Determine the (x, y) coordinate at the center of the cell enclosing the given text.  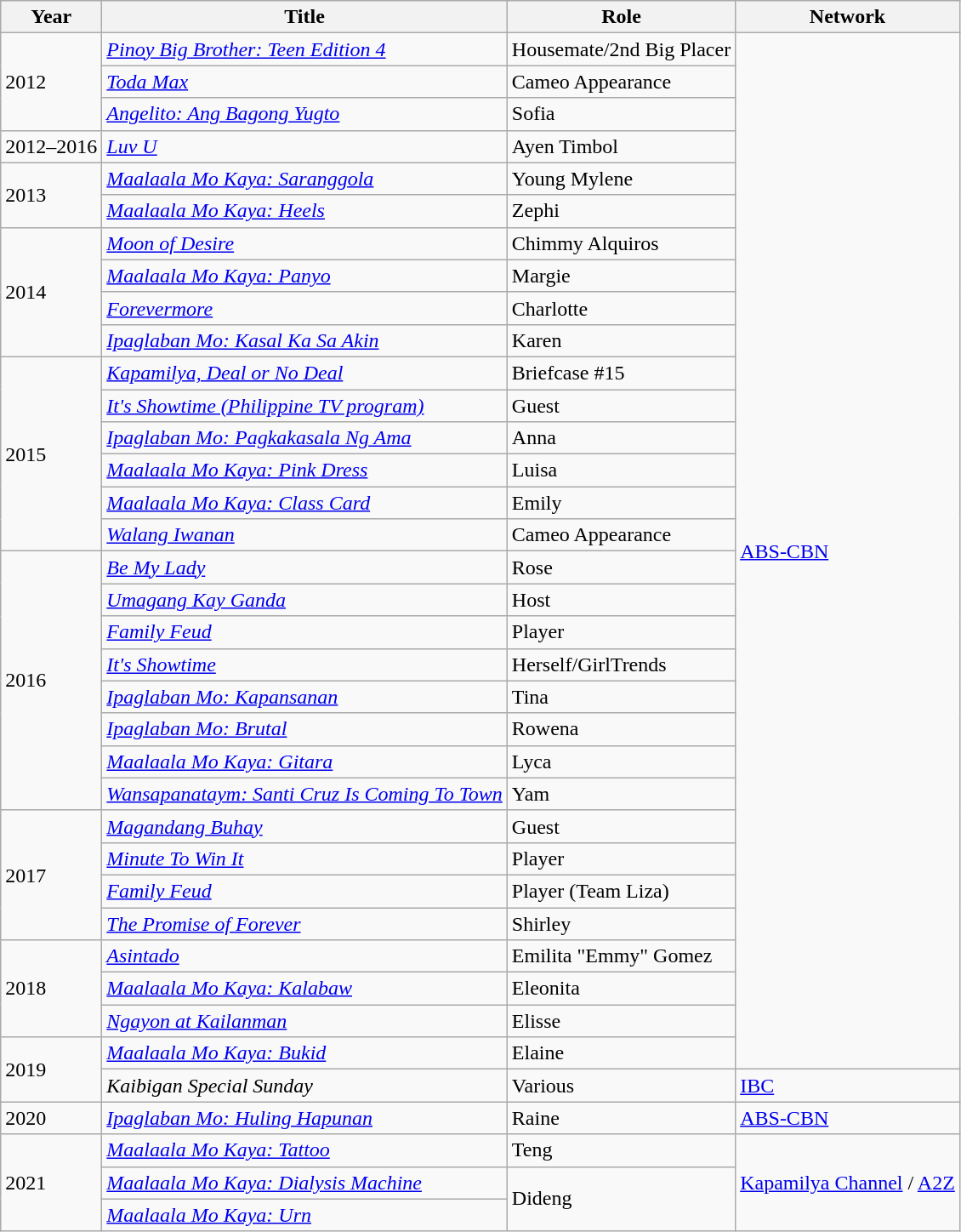
2014 (51, 292)
Elaine (621, 1053)
Rose (621, 568)
Angelito: Ang Bagong Yugto (304, 114)
Maalaala Mo Kaya: Gitara (304, 761)
2012–2016 (51, 146)
Ipaglaban Mo: Brutal (304, 729)
Role (621, 17)
Teng (621, 1150)
Yam (621, 794)
Lyca (621, 761)
It's Showtime (Philippine TV program) (304, 406)
Charlotte (621, 308)
2015 (51, 453)
Emily (621, 503)
Ngayon at Kailanman (304, 1021)
Asintado (304, 956)
Maalaala Mo Kaya: Kalabaw (304, 989)
2017 (51, 875)
Ipaglaban Mo: Huling Hapunan (304, 1118)
Ayen Timbol (621, 146)
Herself/GirlTrends (621, 664)
Margie (621, 276)
Maalaala Mo Kaya: Bukid (304, 1053)
Tina (621, 697)
2016 (51, 681)
Sofia (621, 114)
Minute To Win It (304, 858)
Walang Iwanan (304, 535)
IBC (848, 1086)
Forevermore (304, 308)
Wansapanataym: Santi Cruz Is Coming To Town (304, 794)
Emilita "Emmy" Gomez (621, 956)
Briefcase #15 (621, 373)
Be My Lady (304, 568)
Maalaala Mo Kaya: Pink Dress (304, 471)
Title (304, 17)
Player (Team Liza) (621, 891)
2013 (51, 195)
Maalaala Mo Kaya: Saranggola (304, 179)
Maalaala Mo Kaya: Panyo (304, 276)
Maalaala Mo Kaya: Class Card (304, 503)
It's Showtime (304, 664)
Eleonita (621, 989)
The Promise of Forever (304, 923)
Dideng (621, 1199)
Host (621, 600)
Magandang Buhay (304, 826)
Shirley (621, 923)
Maalaala Mo Kaya: Tattoo (304, 1150)
Ipaglaban Mo: Pagkakasala Ng Ama (304, 438)
Housemate/2nd Big Placer (621, 49)
Maalaala Mo Kaya: Urn (304, 1215)
Moon of Desire (304, 243)
Maalaala Mo Kaya: Heels (304, 211)
Various (621, 1086)
Zephi (621, 211)
2018 (51, 989)
Ipaglaban Mo: Kapansanan (304, 697)
Umagang Kay Ganda (304, 600)
Chimmy Alquiros (621, 243)
Ipaglaban Mo: Kasal Ka Sa Akin (304, 340)
Pinoy Big Brother: Teen Edition 4 (304, 49)
2020 (51, 1118)
Kaibigan Special Sunday (304, 1086)
Network (848, 17)
Raine (621, 1118)
Toda Max (304, 82)
Anna (621, 438)
Year (51, 17)
2012 (51, 82)
Kapamilya Channel / A2Z (848, 1183)
2021 (51, 1183)
Luisa (621, 471)
Karen (621, 340)
Elisse (621, 1021)
Luv U (304, 146)
Rowena (621, 729)
2019 (51, 1069)
Young Mylene (621, 179)
Maalaala Mo Kaya: Dialysis Machine (304, 1183)
Kapamilya, Deal or No Deal (304, 373)
